Return the [x, y] coordinate for the center point of the cell that contains the specified text.  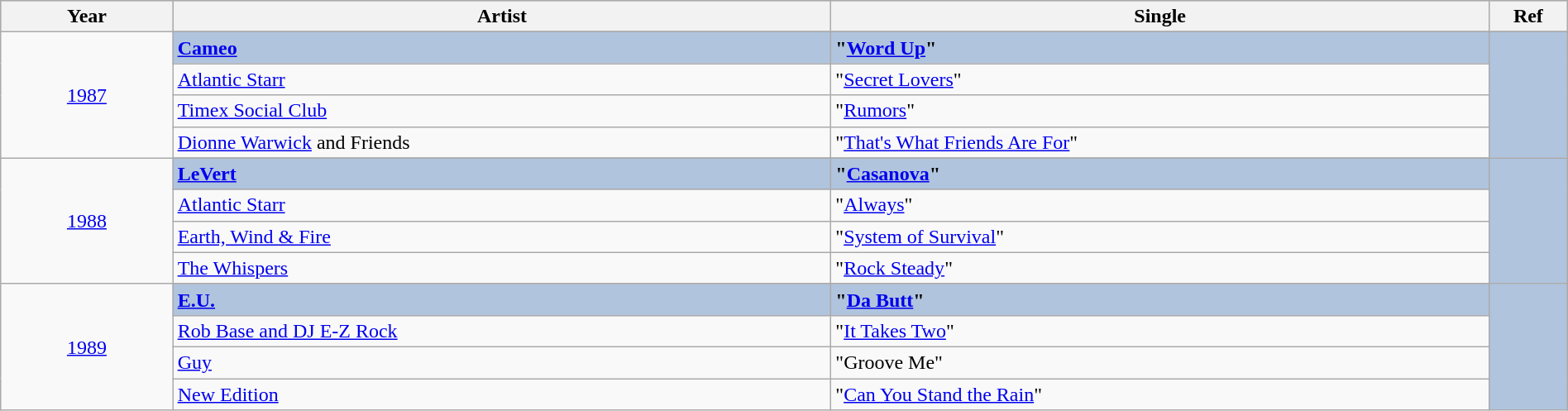
"Secret Lovers" [1160, 79]
"Word Up" [1160, 48]
"System of Survival" [1160, 237]
The Whispers [502, 268]
"Da Butt" [1160, 299]
Year [87, 17]
LeVert [502, 174]
"Rumors" [1160, 111]
"It Takes Two" [1160, 331]
"Can You Stand the Rain" [1160, 394]
"That's What Friends Are For" [1160, 142]
New Edition [502, 394]
Earth, Wind & Fire [502, 237]
"Groove Me" [1160, 362]
Rob Base and DJ E-Z Rock [502, 331]
"Casanova" [1160, 174]
"Rock Steady" [1160, 268]
Ref [1528, 17]
1988 [87, 221]
"Always" [1160, 205]
Timex Social Club [502, 111]
Single [1160, 17]
Cameo [502, 48]
1987 [87, 95]
Guy [502, 362]
Dionne Warwick and Friends [502, 142]
Artist [502, 17]
1989 [87, 346]
E.U. [502, 299]
